Identify which cell holds the provided text, then report its (x, y) central coordinate. 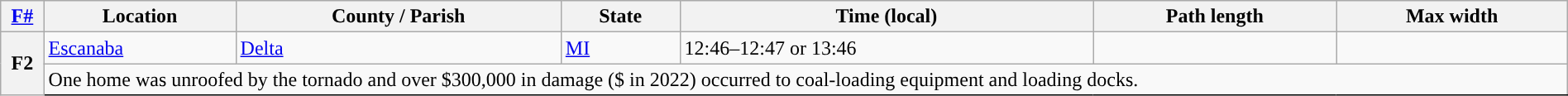
County / Parish (399, 17)
F# (22, 17)
Time (local) (887, 17)
State (620, 17)
12:46–12:47 or 13:46 (887, 48)
Max width (1452, 17)
F2 (22, 64)
Path length (1215, 17)
Location (140, 17)
Delta (399, 48)
One home was unroofed by the tornado and over $300,000 in damage ($ in 2022) occurred to coal-loading equipment and loading docks. (806, 79)
MI (620, 48)
Escanaba (140, 48)
